Find where the given text appears and provide that cell's center as (X, Y) coordinate. 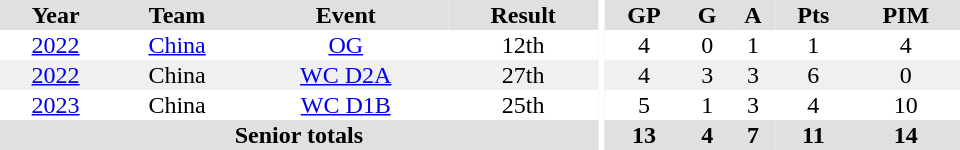
2023 (56, 105)
PIM (906, 15)
25th (524, 105)
5 (644, 105)
Team (177, 15)
14 (906, 135)
Result (524, 15)
Event (346, 15)
12th (524, 45)
Senior totals (299, 135)
A (753, 15)
10 (906, 105)
WC D1B (346, 105)
13 (644, 135)
Pts (813, 15)
GP (644, 15)
WC D2A (346, 75)
27th (524, 75)
G (708, 15)
OG (346, 45)
11 (813, 135)
6 (813, 75)
Year (56, 15)
7 (753, 135)
